Find where the given text appears and provide that cell's center as (x, y) coordinate. 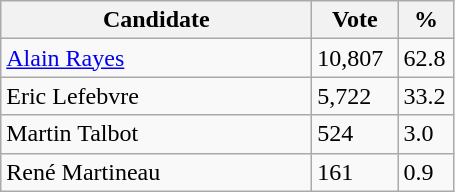
Martin Talbot (156, 134)
René Martineau (156, 172)
62.8 (426, 58)
5,722 (355, 96)
524 (355, 134)
Vote (355, 20)
3.0 (426, 134)
33.2 (426, 96)
10,807 (355, 58)
0.9 (426, 172)
161 (355, 172)
Candidate (156, 20)
% (426, 20)
Alain Rayes (156, 58)
Eric Lefebvre (156, 96)
